For the text-containing cell, return its midpoint in [X, Y] coordinate format. 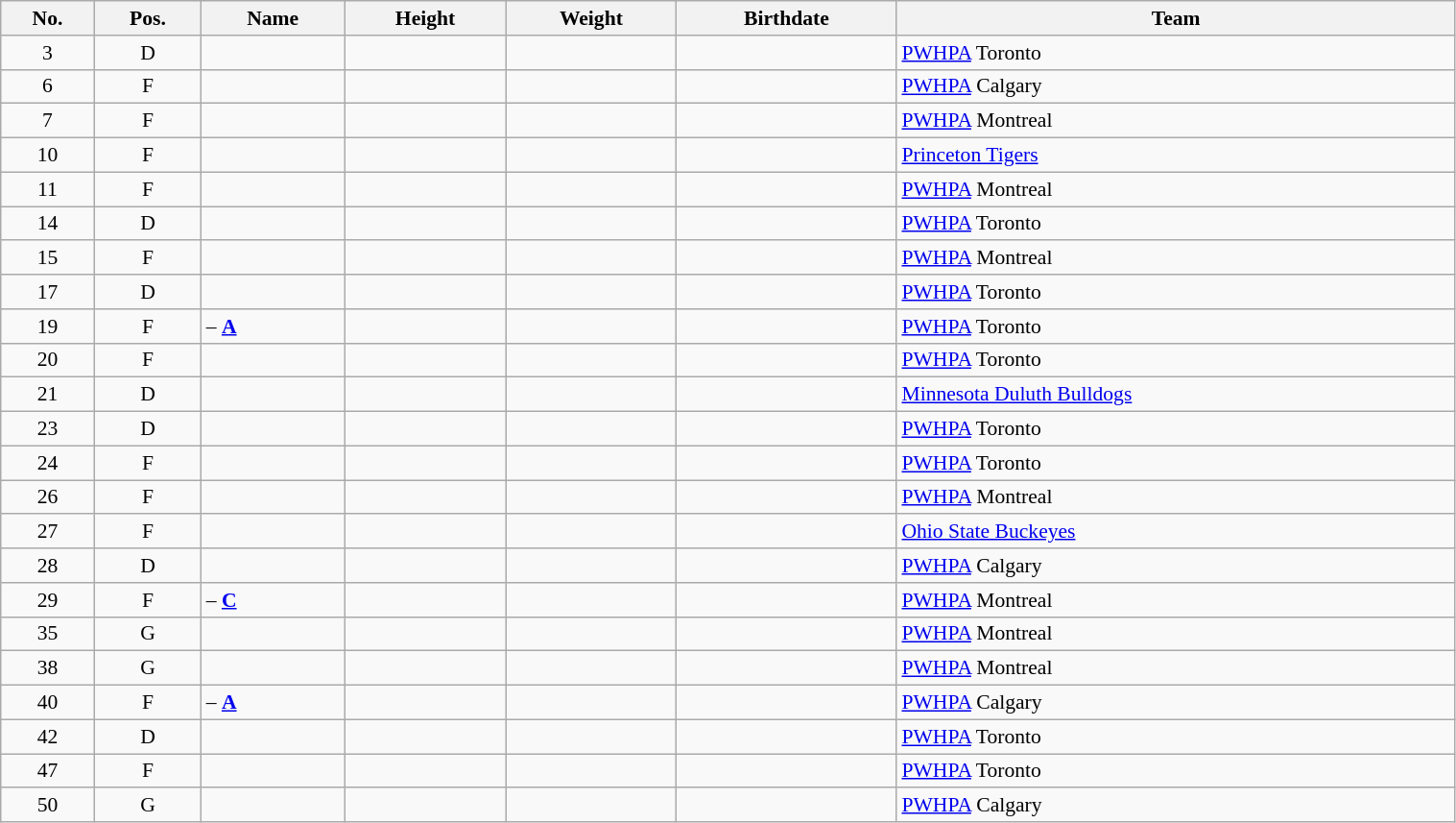
6 [48, 86]
29 [48, 600]
11 [48, 189]
7 [48, 121]
Birthdate [786, 18]
No. [48, 18]
Name [273, 18]
27 [48, 532]
35 [48, 634]
42 [48, 737]
– C [273, 600]
Princeton Tigers [1176, 156]
40 [48, 703]
3 [48, 53]
15 [48, 258]
26 [48, 497]
28 [48, 566]
38 [48, 668]
20 [48, 360]
14 [48, 224]
10 [48, 156]
Team [1176, 18]
19 [48, 327]
21 [48, 395]
Height [426, 18]
17 [48, 292]
24 [48, 463]
47 [48, 771]
Minnesota Duluth Bulldogs [1176, 395]
Ohio State Buckeyes [1176, 532]
50 [48, 806]
23 [48, 429]
Pos. [148, 18]
Weight [591, 18]
